Locate the cell with the specified text and output its [x, y] center coordinate. 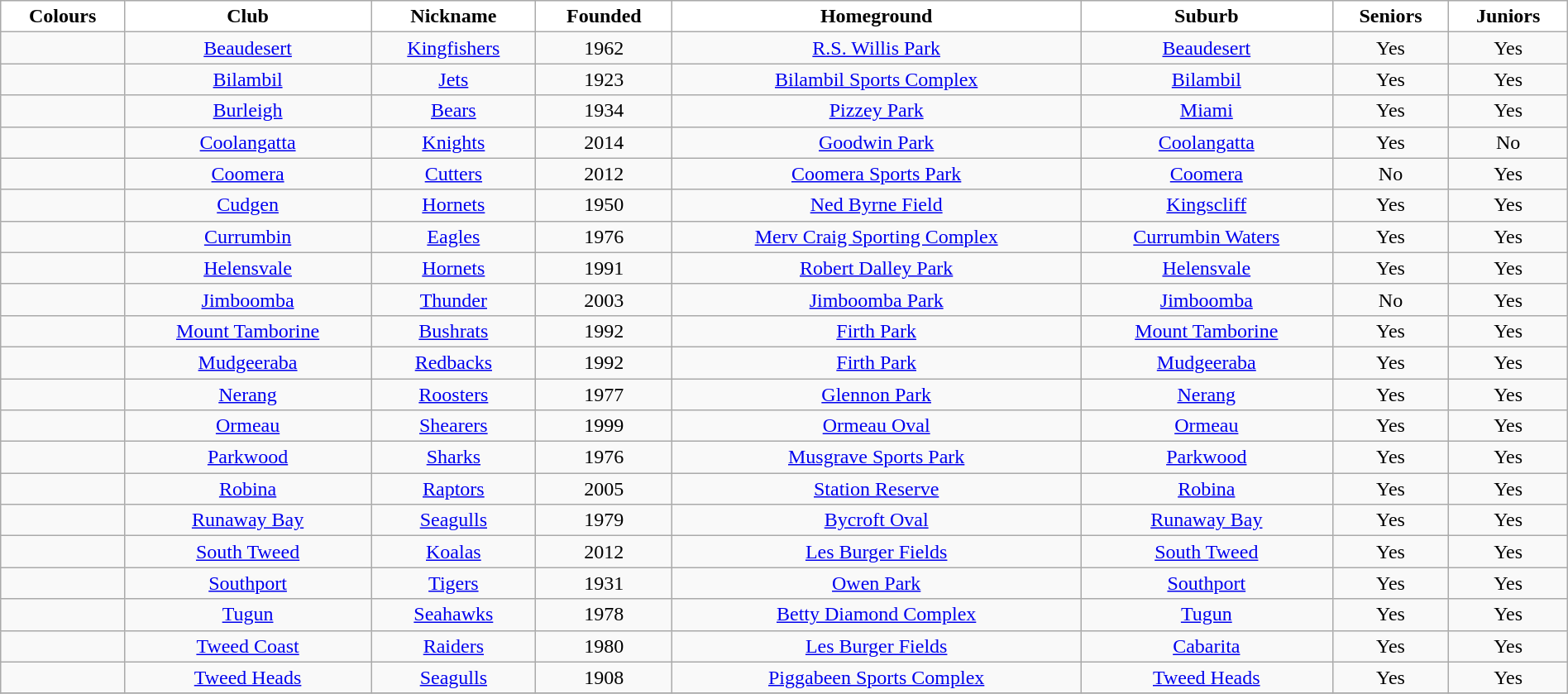
Pizzey Park [877, 111]
Juniors [1508, 17]
Club [247, 17]
Betty Diamond Complex [877, 615]
1980 [604, 646]
Shearers [453, 426]
Bears [453, 111]
Tigers [453, 583]
Colours [63, 17]
Suburb [1207, 17]
Cabarita [1207, 646]
Raiders [453, 646]
1979 [604, 520]
Currumbin [247, 237]
1978 [604, 615]
Glennon Park [877, 395]
Seniors [1391, 17]
Cudgen [247, 205]
1908 [604, 677]
Tweed Coast [247, 646]
Currumbin Waters [1207, 237]
Kingfishers [453, 48]
Eagles [453, 237]
Raptors [453, 489]
1923 [604, 79]
Station Reserve [877, 489]
Founded [604, 17]
Merv Craig Sporting Complex [877, 237]
Ned Byrne Field [877, 205]
Miami [1207, 111]
Robert Dalley Park [877, 268]
Goodwin Park [877, 142]
Kingscliff [1207, 205]
Koalas [453, 552]
Musgrave Sports Park [877, 457]
1991 [604, 268]
Bilambil Sports Complex [877, 79]
2003 [604, 299]
1934 [604, 111]
Seahawks [453, 615]
1962 [604, 48]
Roosters [453, 395]
2005 [604, 489]
Coomera Sports Park [877, 174]
Ormeau Oval [877, 426]
1950 [604, 205]
Sharks [453, 457]
Knights [453, 142]
Piggabeen Sports Complex [877, 677]
1999 [604, 426]
Burleigh [247, 111]
2014 [604, 142]
R.S. Willis Park [877, 48]
1977 [604, 395]
Thunder [453, 299]
Homeground [877, 17]
Cutters [453, 174]
Bushrats [453, 331]
Nickname [453, 17]
Redbacks [453, 362]
Jimboomba Park [877, 299]
Owen Park [877, 583]
Bycroft Oval [877, 520]
Jets [453, 79]
1931 [604, 583]
